Provide the [x, y] coordinate of the cell's center where the given text is located.  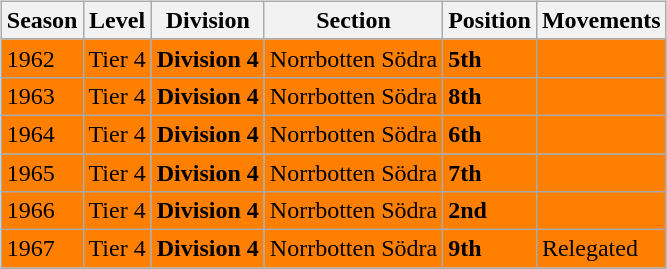
1967 [42, 249]
Level [117, 20]
1965 [42, 173]
8th [490, 96]
Relegated [601, 249]
Division [208, 20]
1966 [42, 211]
9th [490, 249]
2nd [490, 211]
Season [42, 20]
Position [490, 20]
6th [490, 134]
7th [490, 173]
1964 [42, 134]
1962 [42, 58]
Movements [601, 20]
Section [353, 20]
1963 [42, 96]
5th [490, 58]
